Detect which cell encompasses the target text, then output its [X, Y] center coordinate. 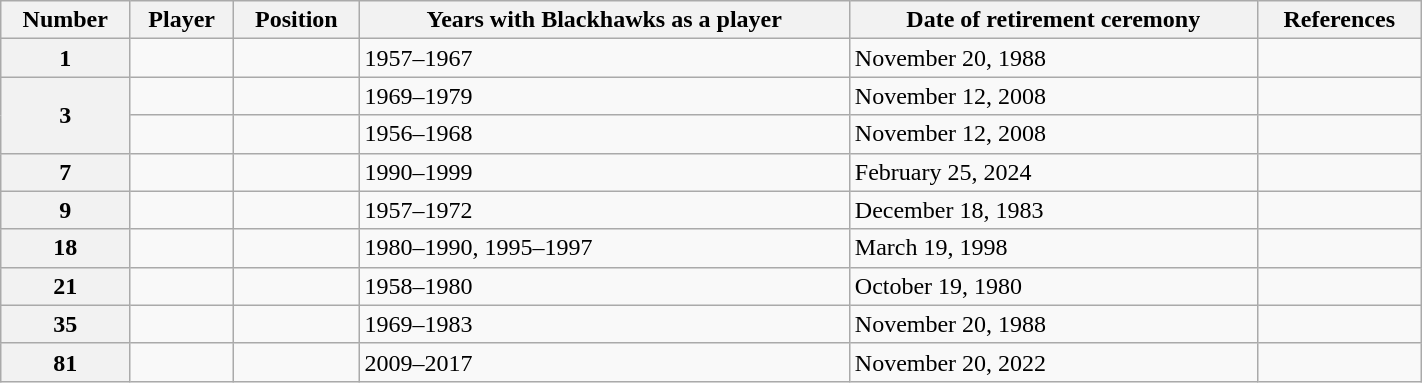
1990–1999 [604, 172]
October 19, 1980 [1053, 286]
February 25, 2024 [1053, 172]
1956–1968 [604, 134]
Date of retirement ceremony [1053, 20]
Position [296, 20]
November 20, 2022 [1053, 362]
1957–1967 [604, 58]
Number [66, 20]
1969–1983 [604, 324]
7 [66, 172]
1969–1979 [604, 96]
21 [66, 286]
81 [66, 362]
December 18, 1983 [1053, 210]
March 19, 1998 [1053, 248]
1958–1980 [604, 286]
1 [66, 58]
Player [182, 20]
35 [66, 324]
3 [66, 115]
18 [66, 248]
1980–1990, 1995–1997 [604, 248]
1957–1972 [604, 210]
References [1339, 20]
2009–2017 [604, 362]
Years with Blackhawks as a player [604, 20]
9 [66, 210]
